Detect which cell encompasses the target text, then output its (x, y) center coordinate. 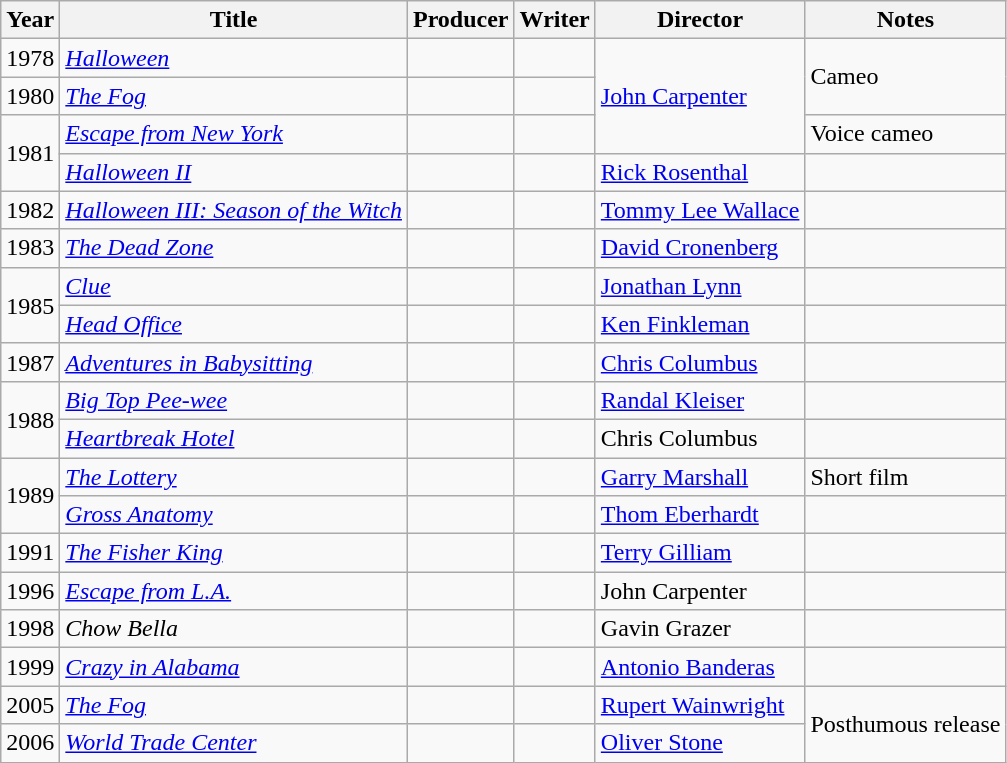
1998 (30, 629)
Ken Finkleman (700, 324)
1988 (30, 419)
Chow Bella (234, 629)
Rick Rosenthal (700, 172)
Garry Marshall (700, 477)
1982 (30, 210)
Halloween II (234, 172)
2006 (30, 743)
Title (234, 20)
Gross Anatomy (234, 515)
The Lottery (234, 477)
Year (30, 20)
1983 (30, 248)
Writer (554, 20)
1991 (30, 553)
1987 (30, 362)
Adventures in Babysitting (234, 362)
David Cronenberg (700, 248)
Short film (906, 477)
Notes (906, 20)
Jonathan Lynn (700, 286)
Escape from New York (234, 134)
Tommy Lee Wallace (700, 210)
Randal Kleiser (700, 400)
Heartbreak Hotel (234, 438)
1996 (30, 591)
Voice cameo (906, 134)
1978 (30, 58)
1985 (30, 305)
1999 (30, 667)
Head Office (234, 324)
1980 (30, 96)
Rupert Wainwright (700, 705)
Escape from L.A. (234, 591)
1981 (30, 153)
Halloween III: Season of the Witch (234, 210)
Halloween (234, 58)
2005 (30, 705)
Director (700, 20)
Gavin Grazer (700, 629)
Thom Eberhardt (700, 515)
Big Top Pee-wee (234, 400)
The Dead Zone (234, 248)
Crazy in Alabama (234, 667)
Antonio Banderas (700, 667)
1989 (30, 496)
The Fisher King (234, 553)
Cameo (906, 77)
Producer (460, 20)
Terry Gilliam (700, 553)
Posthumous release (906, 724)
Clue (234, 286)
World Trade Center (234, 743)
Oliver Stone (700, 743)
